Output the (x, y) coordinate of the center of the cell containing the given text.  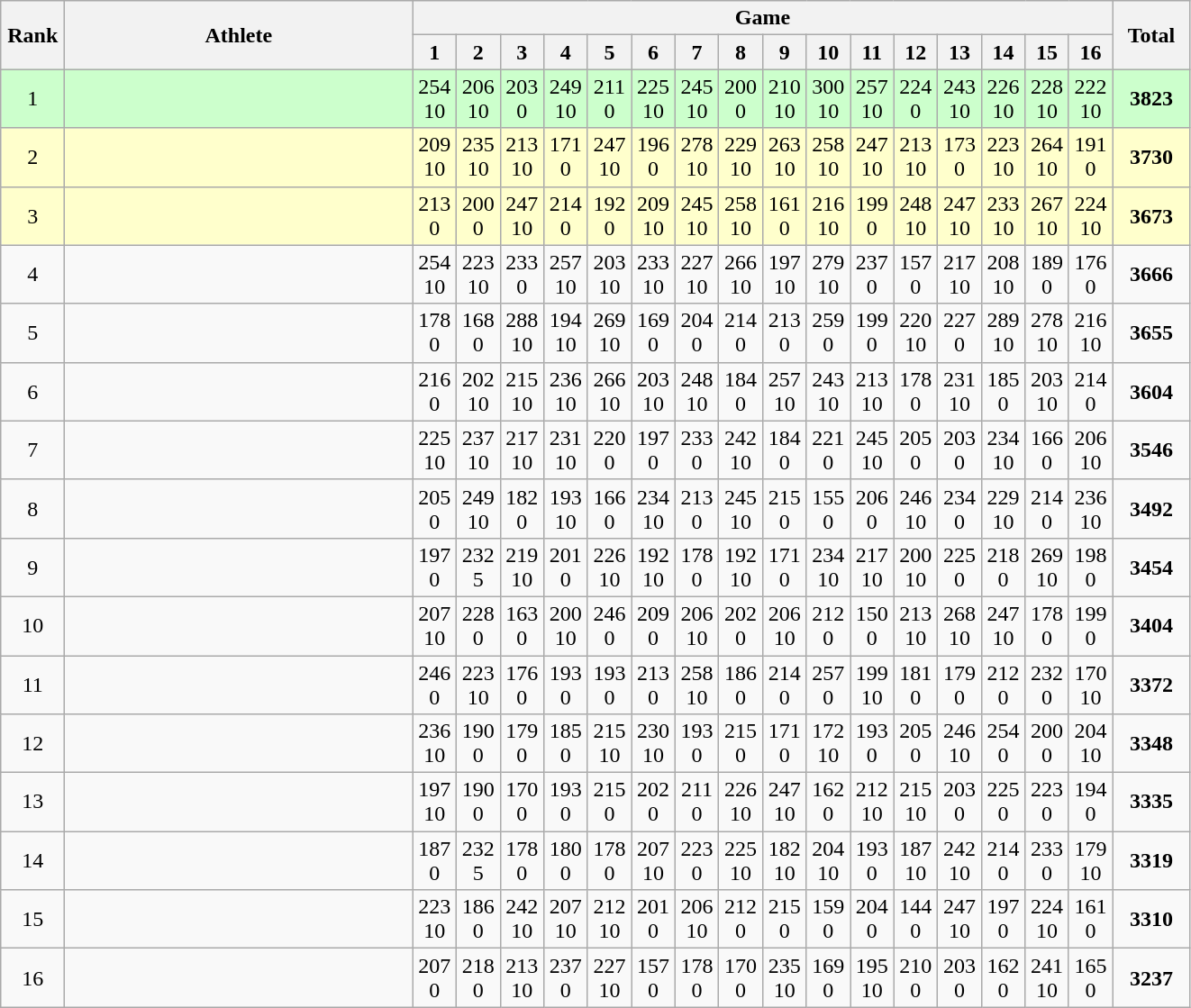
3454 (1151, 568)
21010 (784, 99)
26710 (1047, 216)
3655 (1151, 333)
3237 (1151, 978)
18210 (784, 861)
2240 (915, 99)
Game (762, 18)
3335 (1151, 802)
2090 (654, 625)
1550 (829, 508)
2280 (477, 625)
3604 (1151, 391)
1940 (1090, 802)
28910 (1004, 333)
3492 (1151, 508)
1500 (872, 625)
22210 (1090, 99)
30010 (829, 99)
1440 (915, 919)
26810 (960, 625)
Total (1151, 35)
2070 (434, 978)
1820 (523, 508)
23710 (477, 450)
22810 (1047, 99)
1920 (609, 216)
26310 (784, 157)
3372 (1151, 685)
3666 (1151, 274)
2270 (960, 333)
1680 (477, 333)
21910 (523, 568)
2200 (609, 450)
19510 (872, 978)
3348 (1151, 744)
28810 (523, 333)
2540 (1004, 744)
Rank (32, 35)
2100 (915, 978)
1890 (1047, 274)
1630 (523, 625)
26410 (1047, 157)
18710 (915, 861)
19910 (872, 685)
2160 (434, 391)
24110 (1047, 978)
2570 (829, 685)
17210 (829, 744)
2210 (829, 450)
1960 (654, 157)
17010 (1090, 685)
27910 (829, 274)
1870 (434, 861)
2060 (872, 508)
3404 (1151, 625)
1800 (566, 861)
3319 (1151, 861)
1650 (1090, 978)
2320 (1047, 685)
1910 (1090, 157)
Athlete (239, 35)
3730 (1151, 157)
2590 (829, 333)
3673 (1151, 216)
19310 (566, 508)
23010 (654, 744)
3823 (1151, 99)
20210 (477, 391)
2340 (960, 508)
19410 (566, 333)
20810 (1004, 274)
17910 (1090, 861)
1980 (1090, 568)
1590 (829, 919)
1730 (960, 157)
3546 (1151, 450)
22010 (915, 333)
3310 (1151, 919)
1810 (915, 685)
